Detect which cell encompasses the target text, then output its [X, Y] center coordinate. 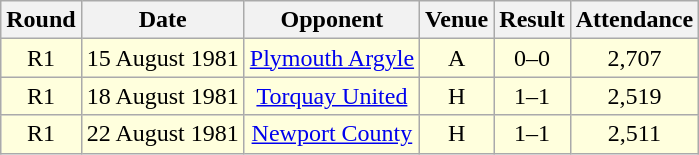
2,511 [634, 134]
22 August 1981 [162, 134]
0–0 [532, 58]
Venue [457, 20]
Attendance [634, 20]
A [457, 58]
Torquay United [332, 96]
15 August 1981 [162, 58]
Opponent [332, 20]
Newport County [332, 134]
18 August 1981 [162, 96]
2,707 [634, 58]
Result [532, 20]
Plymouth Argyle [332, 58]
Round [41, 20]
Date [162, 20]
2,519 [634, 96]
